Determine the [X, Y] coordinate at the center of the cell enclosing the given text.  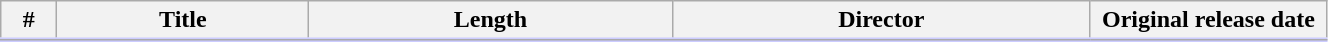
Original release date [1208, 21]
Director [881, 21]
Length [490, 21]
# [29, 21]
Title [183, 21]
